From the cell containing the given text, extract its center point as (X, Y) coordinate. 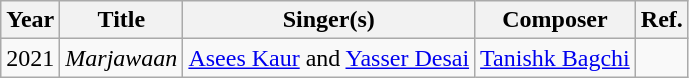
Asees Kaur and Yasser Desai (329, 58)
Tanishk Bagchi (556, 58)
Marjawaan (122, 58)
Singer(s) (329, 20)
Year (30, 20)
Ref. (662, 20)
2021 (30, 58)
Title (122, 20)
Composer (556, 20)
